Locate the cell with the specified text and output its (X, Y) center coordinate. 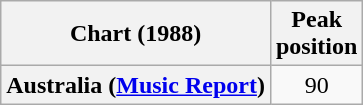
Australia (Music Report) (136, 85)
Chart (1988) (136, 34)
90 (316, 85)
Peakposition (316, 34)
